Output the (x, y) coordinate of the center of the cell containing the given text.  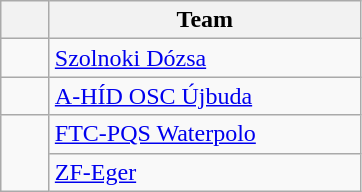
A-HÍD OSC Újbuda (204, 96)
FTC-PQS Waterpolo (204, 134)
Team (204, 20)
Szolnoki Dózsa (204, 58)
ZF-Eger (204, 172)
